Scan for the cell matching the given text and deliver its [x, y] coordinate at center. 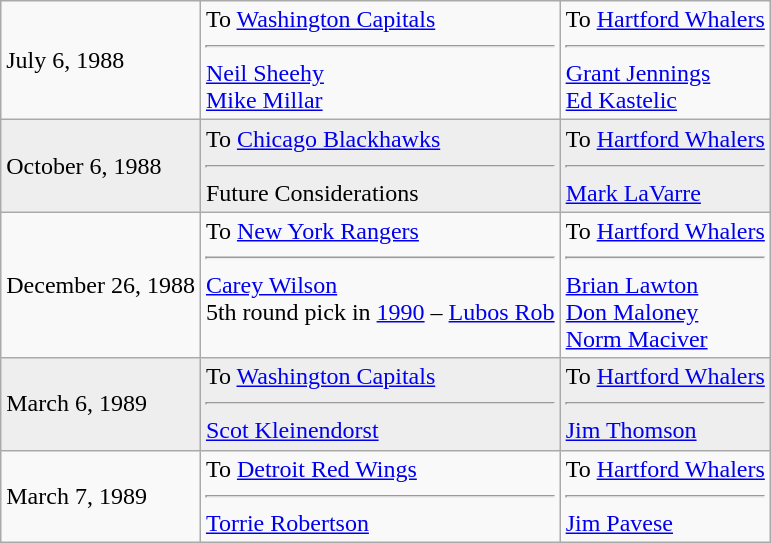
July 6, 1988 [101, 60]
To Hartford WhalersBrian Lawton Don Maloney Norm Maciver [665, 285]
To Washington CapitalsScot Kleinendorst [380, 404]
To Hartford WhalersJim Thomson [665, 404]
March 7, 1989 [101, 496]
To Chicago BlackhawksFuture Considerations [380, 166]
October 6, 1988 [101, 166]
To Hartford WhalersMark LaVarre [665, 166]
March 6, 1989 [101, 404]
To Hartford WhalersJim Pavese [665, 496]
December 26, 1988 [101, 285]
To Washington CapitalsNeil Sheehy Mike Millar [380, 60]
To Detroit Red WingsTorrie Robertson [380, 496]
To Hartford WhalersGrant Jennings Ed Kastelic [665, 60]
To New York RangersCarey Wilson 5th round pick in 1990 – Lubos Rob [380, 285]
